Capture the cell that displays the provided text and extract its [x, y] central coordinate. 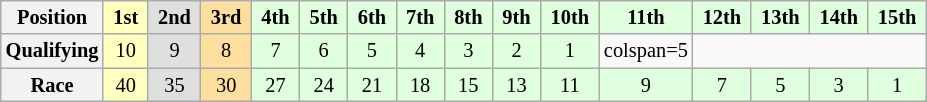
colspan=5 [646, 51]
Qualifying [52, 51]
24 [324, 85]
2nd [174, 17]
18 [420, 85]
13 [516, 85]
4 [420, 51]
27 [275, 85]
5th [324, 17]
14th [839, 17]
13th [780, 17]
15 [468, 85]
2 [516, 51]
8 [226, 51]
35 [174, 85]
3rd [226, 17]
30 [226, 85]
11th [646, 17]
12th [722, 17]
Race [52, 85]
15th [897, 17]
21 [372, 85]
4th [275, 17]
11 [570, 85]
9th [516, 17]
8th [468, 17]
7th [420, 17]
10 [126, 51]
40 [126, 85]
1st [126, 17]
Position [52, 17]
6 [324, 51]
10th [570, 17]
6th [372, 17]
